Pinpoint the cell where the given text exists, returning its [X, Y] midpoint coordinate. 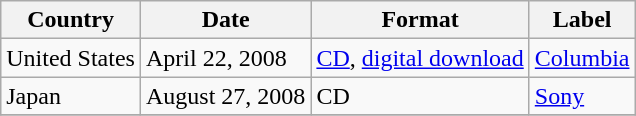
Japan [71, 96]
United States [71, 58]
Date [225, 20]
Label [582, 20]
CD, digital download [420, 58]
Sony [582, 96]
CD [420, 96]
Columbia [582, 58]
April 22, 2008 [225, 58]
Country [71, 20]
Format [420, 20]
August 27, 2008 [225, 96]
